Extract the (X, Y) coordinate from the center of the cell holding the provided text.  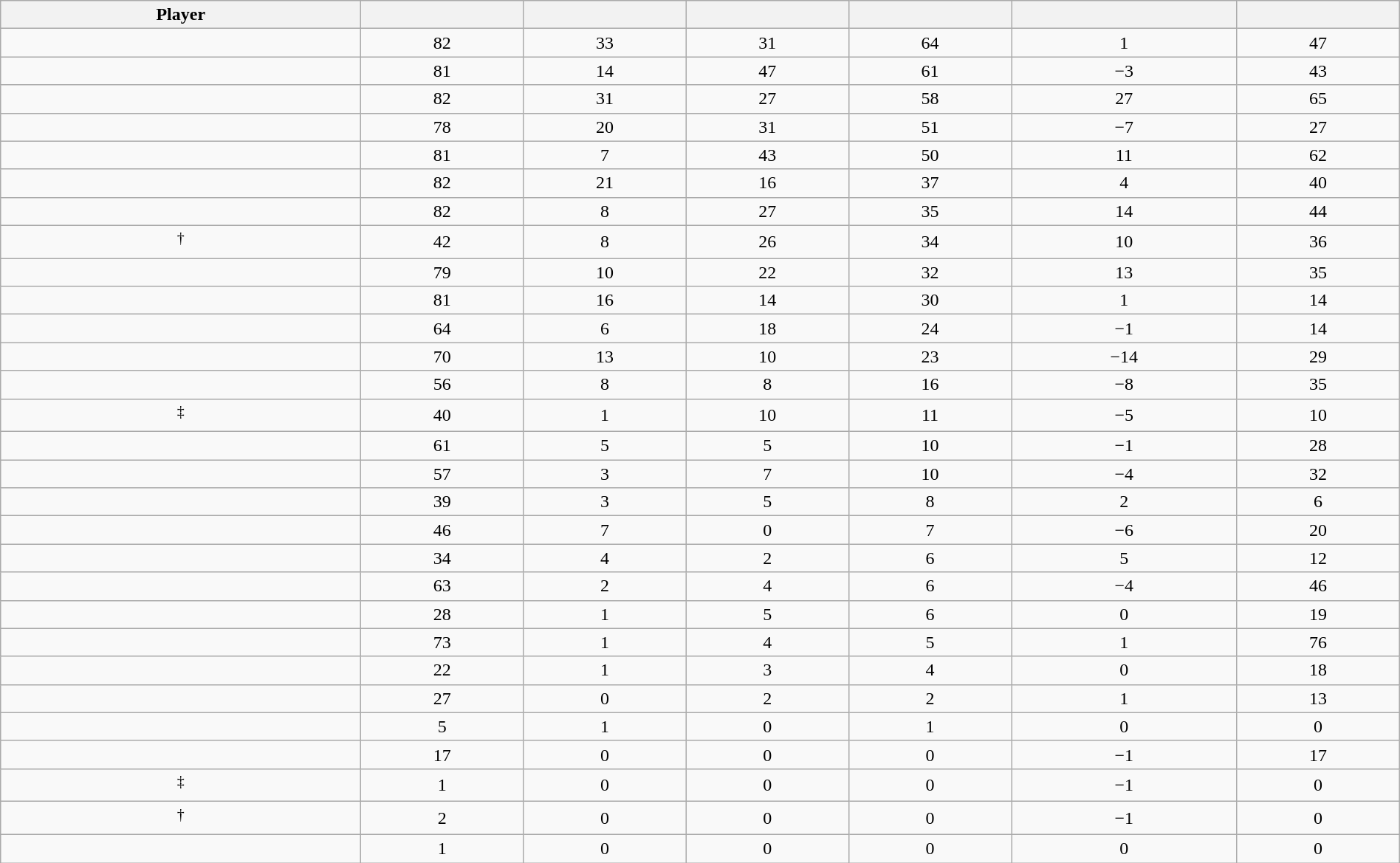
44 (1318, 211)
37 (930, 183)
30 (930, 300)
36 (1318, 242)
−5 (1124, 415)
78 (442, 127)
73 (442, 642)
−7 (1124, 127)
39 (442, 502)
21 (605, 183)
−3 (1124, 71)
−6 (1124, 530)
51 (930, 127)
50 (930, 155)
76 (1318, 642)
−14 (1124, 357)
63 (442, 586)
29 (1318, 357)
19 (1318, 614)
24 (930, 329)
23 (930, 357)
−8 (1124, 385)
57 (442, 474)
Player (181, 15)
42 (442, 242)
70 (442, 357)
58 (930, 99)
26 (767, 242)
56 (442, 385)
33 (605, 43)
65 (1318, 99)
62 (1318, 155)
12 (1318, 558)
79 (442, 272)
